For the text-containing cell, return its midpoint in [x, y] coordinate format. 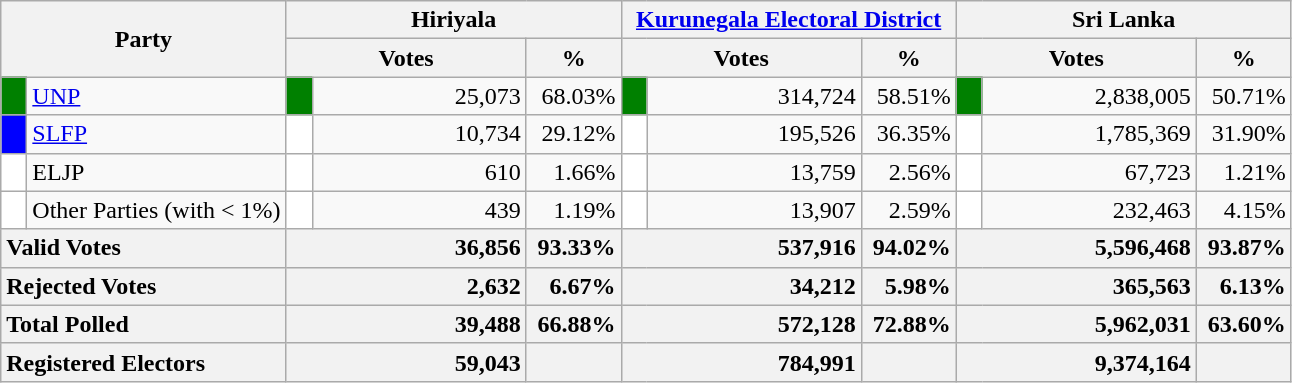
232,463 [1089, 210]
36,856 [406, 248]
72.88% [908, 324]
13,907 [754, 210]
5,962,031 [1076, 324]
610 [419, 172]
6.13% [1244, 286]
63.60% [1244, 324]
66.88% [574, 324]
Total Polled [144, 324]
5,596,468 [1076, 248]
Valid Votes [144, 248]
2,632 [406, 286]
68.03% [574, 96]
Other Parties (with < 1%) [156, 210]
4.15% [1244, 210]
1.19% [574, 210]
31.90% [1244, 134]
10,734 [419, 134]
39,488 [406, 324]
Hiriyala [454, 20]
SLFP [156, 134]
2.59% [908, 210]
94.02% [908, 248]
1,785,369 [1089, 134]
2,838,005 [1089, 96]
537,916 [741, 248]
UNP [156, 96]
Registered Electors [144, 362]
Rejected Votes [144, 286]
2.56% [908, 172]
1.21% [1244, 172]
93.33% [574, 248]
59,043 [406, 362]
34,212 [741, 286]
Party [144, 39]
25,073 [419, 96]
439 [419, 210]
5.98% [908, 286]
784,991 [741, 362]
93.87% [1244, 248]
314,724 [754, 96]
Kurunegala Electoral District [788, 20]
29.12% [574, 134]
ELJP [156, 172]
9,374,164 [1076, 362]
36.35% [908, 134]
67,723 [1089, 172]
13,759 [754, 172]
Sri Lanka [1124, 20]
1.66% [574, 172]
6.67% [574, 286]
195,526 [754, 134]
572,128 [741, 324]
365,563 [1076, 286]
50.71% [1244, 96]
58.51% [908, 96]
